Provide the (X, Y) coordinate of the cell's center where the given text is located.  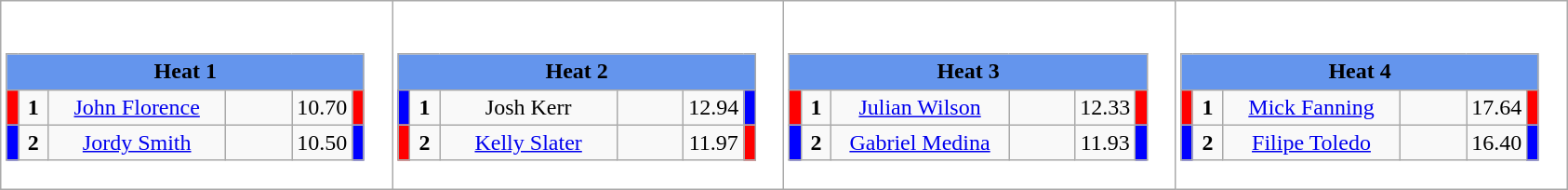
John Florence (138, 107)
Jordy Smith (138, 142)
17.64 (1497, 107)
Kelly Slater (528, 142)
10.50 (322, 142)
Filipe Toledo (1311, 142)
Josh Kerr (528, 107)
Heat 3 1 Julian Wilson 12.33 2 Gabriel Medina 11.93 (980, 95)
16.40 (1497, 142)
12.33 (1105, 107)
11.93 (1105, 142)
Heat 4 1 Mick Fanning 17.64 2 Filipe Toledo 16.40 (1371, 95)
11.97 (714, 142)
Heat 2 (577, 72)
Heat 2 1 Josh Kerr 12.94 2 Kelly Slater 11.97 (588, 95)
Gabriel Medina (921, 142)
Heat 1 (185, 72)
Julian Wilson (921, 107)
10.70 (322, 107)
Heat 1 1 John Florence 10.70 2 Jordy Smith 10.50 (197, 95)
Heat 3 (968, 72)
Heat 4 (1360, 72)
12.94 (714, 107)
Mick Fanning (1311, 107)
